Determine the [X, Y] coordinate at the center of the cell enclosing the given text.  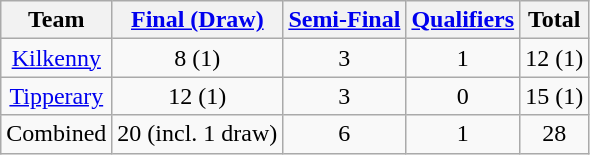
15 (1) [554, 96]
Qualifiers [463, 20]
6 [344, 134]
Tipperary [56, 96]
8 (1) [198, 58]
Total [554, 20]
20 (incl. 1 draw) [198, 134]
Combined [56, 134]
Kilkenny [56, 58]
Final (Draw) [198, 20]
28 [554, 134]
Team [56, 20]
Semi-Final [344, 20]
0 [463, 96]
